Capture the cell that displays the provided text and extract its [x, y] central coordinate. 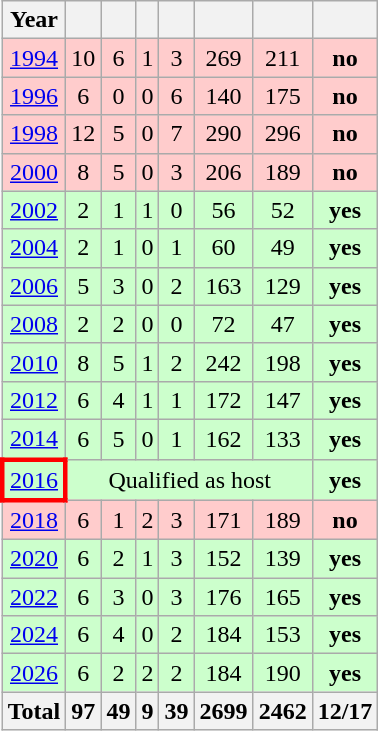
2026 [34, 673]
2002 [34, 210]
2022 [34, 597]
39 [176, 711]
211 [282, 58]
140 [224, 96]
Total [34, 711]
47 [282, 324]
97 [84, 711]
2699 [224, 711]
2008 [34, 324]
176 [224, 597]
206 [224, 172]
242 [224, 362]
52 [282, 210]
152 [224, 559]
133 [282, 439]
290 [224, 134]
129 [282, 286]
2020 [34, 559]
172 [224, 400]
72 [224, 324]
56 [224, 210]
2014 [34, 439]
60 [224, 248]
171 [224, 520]
2000 [34, 172]
12 [84, 134]
10 [84, 58]
162 [224, 439]
2006 [34, 286]
190 [282, 673]
Year [34, 20]
1998 [34, 134]
2012 [34, 400]
9 [148, 711]
2004 [34, 248]
269 [224, 58]
2462 [282, 711]
139 [282, 559]
165 [282, 597]
153 [282, 635]
Qualified as host [189, 480]
12/17 [345, 711]
7 [176, 134]
2010 [34, 362]
2016 [34, 480]
2018 [34, 520]
147 [282, 400]
1996 [34, 96]
296 [282, 134]
1994 [34, 58]
198 [282, 362]
2024 [34, 635]
175 [282, 96]
163 [224, 286]
